Detect which cell encompasses the target text, then output its (X, Y) center coordinate. 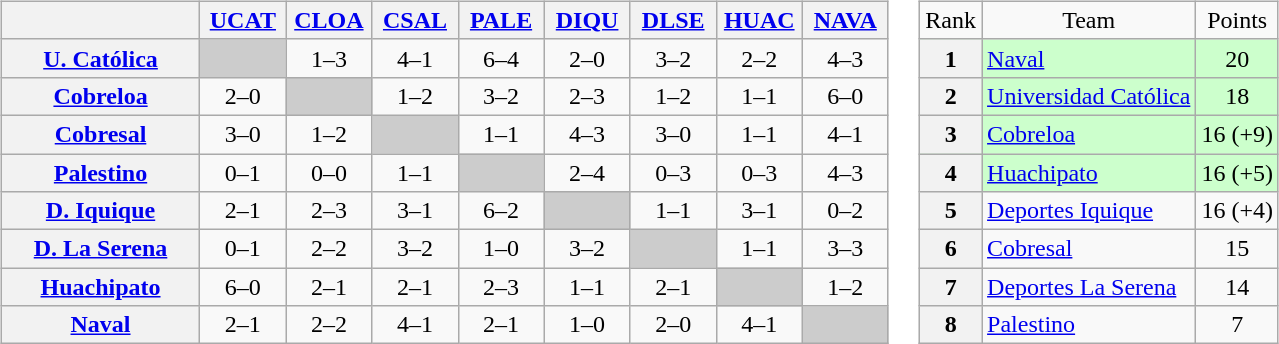
8 (951, 325)
D. La Serena (100, 249)
5 (951, 211)
Deportes La Serena (1089, 287)
18 (1238, 96)
16 (+9) (1238, 134)
20 (1238, 58)
Universidad Católica (1089, 96)
1–3 (329, 58)
PALE (501, 20)
3 (951, 134)
2–4 (587, 173)
4 (951, 173)
NAVA (845, 20)
CLOA (329, 20)
6–4 (501, 58)
CSAL (415, 20)
6–2 (501, 211)
Rank (951, 20)
1 (951, 58)
D. Iquique (100, 211)
15 (1238, 249)
2 (951, 96)
U. Católica (100, 58)
0–0 (329, 173)
16 (+5) (1238, 173)
14 (1238, 287)
0–2 (845, 211)
DLSE (673, 20)
Team (1089, 20)
Deportes Iquique (1089, 211)
HUAC (759, 20)
3–3 (845, 249)
DIQU (587, 20)
Points (1238, 20)
16 (+4) (1238, 211)
UCAT (243, 20)
6 (951, 249)
